Return (x, y) of the center of cell containing provided text 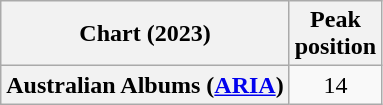
Chart (2023) (145, 34)
Peakposition (335, 34)
14 (335, 85)
Australian Albums (ARIA) (145, 85)
